Pinpoint the cell where the given text exists, returning its [X, Y] midpoint coordinate. 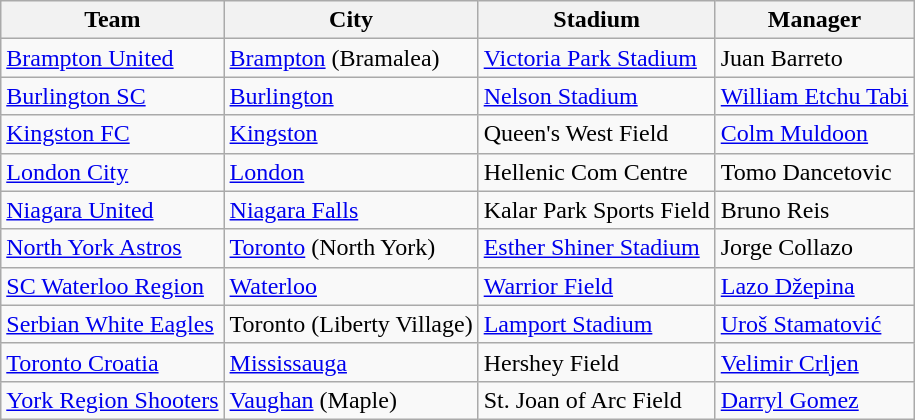
Juan Barreto [814, 58]
St. Joan of Arc Field [596, 400]
SC Waterloo Region [112, 286]
Esther Shiner Stadium [596, 248]
London [351, 172]
Tomo Dancetovic [814, 172]
Nelson Stadium [596, 96]
Lazo Džepina [814, 286]
Kingston FC [112, 134]
Kingston [351, 134]
Queen's West Field [596, 134]
Hershey Field [596, 362]
Jorge Collazo [814, 248]
Toronto Croatia [112, 362]
York Region Shooters [112, 400]
City [351, 20]
Niagara Falls [351, 210]
Stadium [596, 20]
Toronto (North York) [351, 248]
Niagara United [112, 210]
Hellenic Com Centre [596, 172]
Bruno Reis [814, 210]
Team [112, 20]
Vaughan (Maple) [351, 400]
William Etchu Tabi [814, 96]
Velimir Crljen [814, 362]
Colm Muldoon [814, 134]
Brampton (Bramalea) [351, 58]
Uroš Stamatović [814, 324]
Kalar Park Sports Field [596, 210]
Brampton United [112, 58]
London City [112, 172]
Burlington [351, 96]
Lamport Stadium [596, 324]
Darryl Gomez [814, 400]
Toronto (Liberty Village) [351, 324]
Warrior Field [596, 286]
Victoria Park Stadium [596, 58]
Mississauga [351, 362]
Waterloo [351, 286]
Manager [814, 20]
North York Astros [112, 248]
Burlington SC [112, 96]
Serbian White Eagles [112, 324]
